Extract the (X, Y) coordinate from the center of the cell holding the provided text.  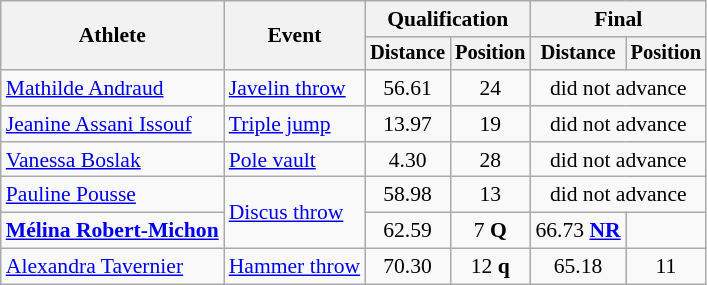
13 (490, 195)
Alexandra Tavernier (112, 267)
62.59 (408, 231)
Mélina Robert-Michon (112, 231)
Discus throw (294, 212)
Mathilde Andraud (112, 88)
Qualification (448, 19)
Pauline Pousse (112, 195)
24 (490, 88)
66.73 NR (578, 231)
13.97 (408, 124)
4.30 (408, 160)
7 Q (490, 231)
11 (666, 267)
Pole vault (294, 160)
58.98 (408, 195)
Jeanine Assani Issouf (112, 124)
Athlete (112, 36)
65.18 (578, 267)
12 q (490, 267)
Event (294, 36)
70.30 (408, 267)
19 (490, 124)
Vanessa Boslak (112, 160)
28 (490, 160)
56.61 (408, 88)
Triple jump (294, 124)
Final (618, 19)
Javelin throw (294, 88)
Hammer throw (294, 267)
